Output the [x, y] coordinate of the center of the cell containing the given text.  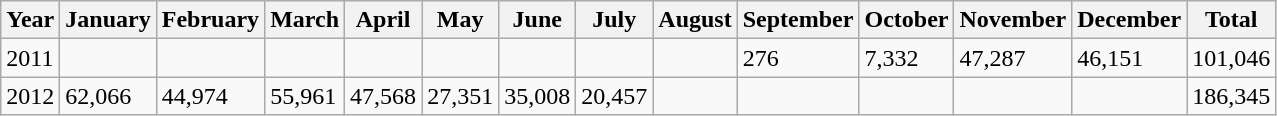
62,066 [108, 96]
November [1013, 20]
June [538, 20]
27,351 [460, 96]
Total [1232, 20]
186,345 [1232, 96]
55,961 [305, 96]
May [460, 20]
April [384, 20]
July [614, 20]
20,457 [614, 96]
47,568 [384, 96]
35,008 [538, 96]
101,046 [1232, 58]
January [108, 20]
47,287 [1013, 58]
46,151 [1130, 58]
2012 [30, 96]
December [1130, 20]
February [210, 20]
September [798, 20]
44,974 [210, 96]
March [305, 20]
276 [798, 58]
October [906, 20]
August [695, 20]
Year [30, 20]
7,332 [906, 58]
2011 [30, 58]
